From the cell containing the given text, extract its center point as [x, y] coordinate. 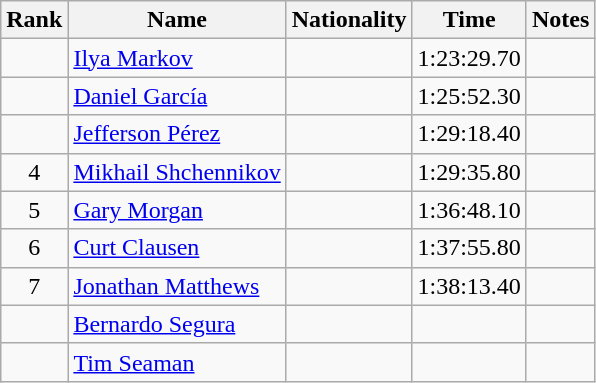
Rank [34, 20]
Bernardo Segura [177, 324]
Mikhail Shchennikov [177, 172]
1:29:35.80 [469, 172]
Ilya Markov [177, 58]
Tim Seaman [177, 362]
1:38:13.40 [469, 286]
1:36:48.10 [469, 210]
7 [34, 286]
4 [34, 172]
Time [469, 20]
1:37:55.80 [469, 248]
1:29:18.40 [469, 134]
Curt Clausen [177, 248]
Name [177, 20]
Jefferson Pérez [177, 134]
Gary Morgan [177, 210]
5 [34, 210]
1:25:52.30 [469, 96]
Notes [560, 20]
Jonathan Matthews [177, 286]
Nationality [349, 20]
6 [34, 248]
Daniel García [177, 96]
1:23:29.70 [469, 58]
